Search for the cell housing the specified text and yield its (x, y) center coordinate. 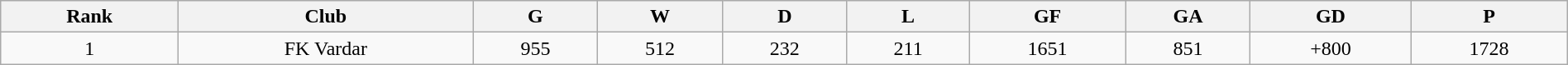
211 (908, 48)
GF (1047, 17)
GA (1188, 17)
+800 (1331, 48)
1728 (1489, 48)
1 (89, 48)
GD (1331, 17)
W (660, 17)
Club (326, 17)
851 (1188, 48)
D (784, 17)
G (536, 17)
FK Vardar (326, 48)
L (908, 17)
1651 (1047, 48)
232 (784, 48)
Rank (89, 17)
P (1489, 17)
955 (536, 48)
512 (660, 48)
